Return [x, y] of the center of cell containing provided text 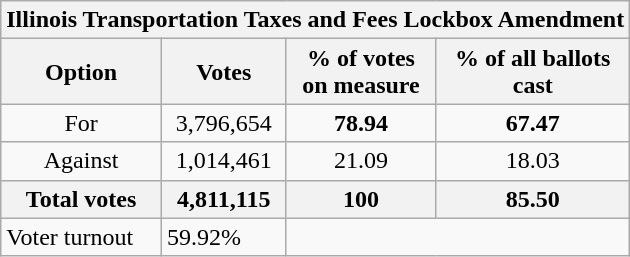
3,796,654 [224, 123]
67.47 [533, 123]
59.92% [224, 237]
21.09 [361, 161]
18.03 [533, 161]
Option [82, 72]
4,811,115 [224, 199]
100 [361, 199]
Against [82, 161]
78.94 [361, 123]
Votes [224, 72]
85.50 [533, 199]
% of all ballotscast [533, 72]
For [82, 123]
Total votes [82, 199]
% of voteson measure [361, 72]
Voter turnout [82, 237]
Illinois Transportation Taxes and Fees Lockbox Amendment [316, 20]
1,014,461 [224, 161]
